Pinpoint the cell where the given text exists, returning its [x, y] midpoint coordinate. 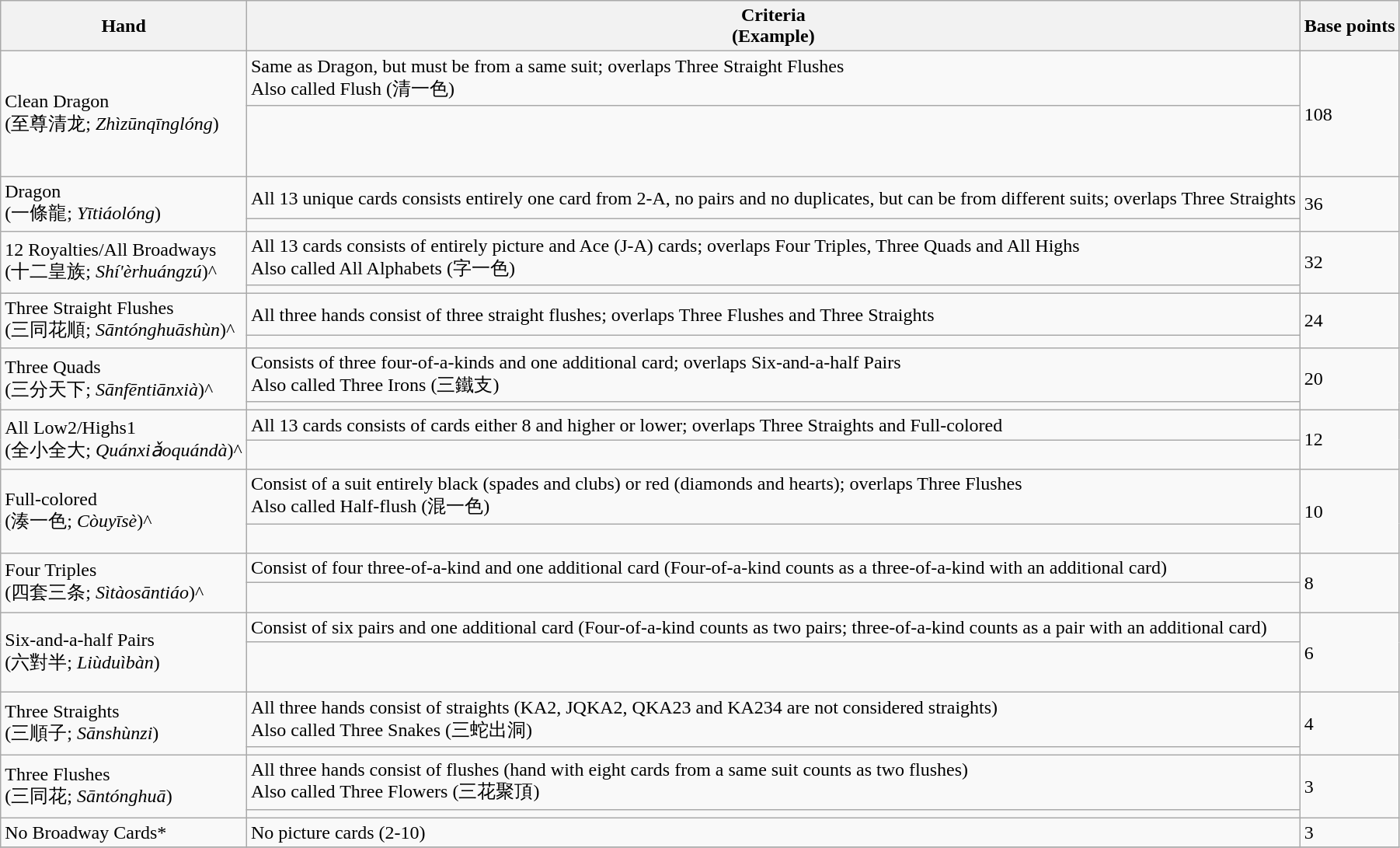
10 [1350, 511]
4 [1350, 724]
108 [1350, 114]
All Low2/Highs1(全小全大; Quánxiǎoquándà)^ [124, 440]
Dragon (一條龍; Yītiáolóng) [124, 204]
Three Flushes(三同花; Sāntónghuā) [124, 787]
Same as Dragon, but must be from a same suit; overlaps Three Straight FlushesAlso called Flush (清一色) [773, 79]
All three hands consist of flushes (hand with eight cards from a same suit counts as two flushes)Also called Three Flowers (三花聚頂) [773, 782]
Full-colored(湊一色; Còuyīsè)^ [124, 511]
Consists of three four-of-a-kinds and one additional card; overlaps Six-and-a-half PairsAlso called Three Irons (三鐵支) [773, 375]
All three hands consist of three straight flushes; overlaps Three Flushes and Three Straights [773, 315]
20 [1350, 379]
36 [1350, 204]
Hand [124, 26]
Four Triples (四套三条; Sìtàosāntiáo)^ [124, 583]
Three Straight Flushes(三同花順; Sāntónghuāshùn)^ [124, 321]
Base points [1350, 26]
32 [1350, 263]
Consist of four three-of-a-kind and one additional card (Four-of-a-kind counts as a three-of-a-kind with an additional card) [773, 568]
Clean Dragon (至尊清龙; Zhìzūnqīnglóng) [124, 114]
Three Quads(三分天下; Sānfēntiānxià)^ [124, 379]
All 13 unique cards consists entirely one card from 2-A, no pairs and no duplicates, but can be from different suits; overlaps Three Straights [773, 197]
No Broadway Cards* [124, 832]
Six-and-a-half Pairs (六對半; Liùduìbàn) [124, 653]
8 [1350, 583]
24 [1350, 321]
All three hands consist of straights (KA2, JQKA2, QKA23 and KA234 are not considered straights)Also called Three Snakes (三蛇出洞) [773, 720]
Criteria(Example) [773, 26]
6 [1350, 653]
All 13 cards consists of cards either 8 and higher or lower; overlaps Three Straights and Full-colored [773, 425]
Consist of six pairs and one additional card (Four-of-a-kind counts as two pairs; three-of-a-kind counts as a pair with an additional card) [773, 627]
12 Royalties/All Broadways(十二皇族; Shí'èrhuángzú)^ [124, 263]
12 [1350, 440]
Three Straights (三順子; Sānshùnzi) [124, 724]
No picture cards (2-10) [773, 832]
All 13 cards consists of entirely picture and Ace (J-A) cards; overlaps Four Triples, Three Quads and All HighsAlso called All Alphabets (字一色) [773, 258]
Consist of a suit entirely black (spades and clubs) or red (diamonds and hearts); overlaps Three FlushesAlso called Half-flush (混一色) [773, 497]
